Find where the given text appears and provide that cell's center as [x, y] coordinate. 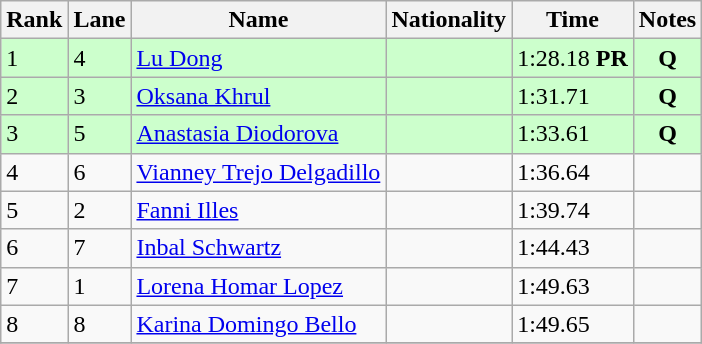
Anastasia Diodorova [258, 134]
Rank [34, 20]
Lu Dong [258, 58]
Lorena Homar Lopez [258, 286]
1:33.61 [573, 134]
1:31.71 [573, 96]
Lane [100, 20]
Name [258, 20]
1:28.18 PR [573, 58]
Oksana Khrul [258, 96]
Inbal Schwartz [258, 248]
1:44.43 [573, 248]
1:36.64 [573, 172]
Vianney Trejo Delgadillo [258, 172]
1:49.65 [573, 324]
1:49.63 [573, 286]
Fanni Illes [258, 210]
Time [573, 20]
Karina Domingo Bello [258, 324]
1:39.74 [573, 210]
Notes [667, 20]
Nationality [449, 20]
